Return the [X, Y] coordinate for the center point of the cell that contains the specified text.  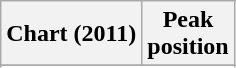
Chart (2011) [72, 34]
Peakposition [188, 34]
